Extract the [X, Y] coordinate from the center of the cell holding the provided text.  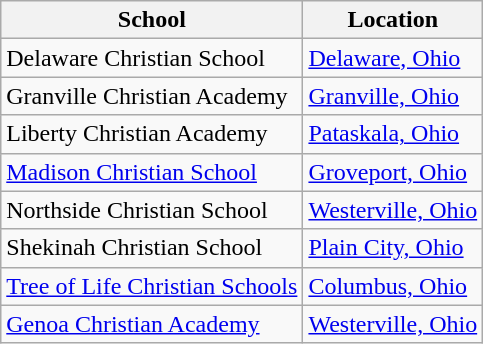
Shekinah Christian School [152, 248]
Pataskala, Ohio [393, 134]
Genoa Christian Academy [152, 324]
Northside Christian School [152, 210]
Location [393, 20]
Tree of Life Christian Schools [152, 286]
Madison Christian School [152, 172]
School [152, 20]
Granville Christian Academy [152, 96]
Granville, Ohio [393, 96]
Plain City, Ohio [393, 248]
Columbus, Ohio [393, 286]
Liberty Christian Academy [152, 134]
Delaware, Ohio [393, 58]
Delaware Christian School [152, 58]
Groveport, Ohio [393, 172]
